Pinpoint the cell where the given text exists, returning its [x, y] midpoint coordinate. 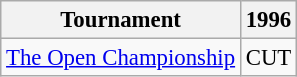
The Open Championship [121, 58]
Tournament [121, 20]
1996 [268, 20]
CUT [268, 58]
